Detect which cell encompasses the target text, then output its [x, y] center coordinate. 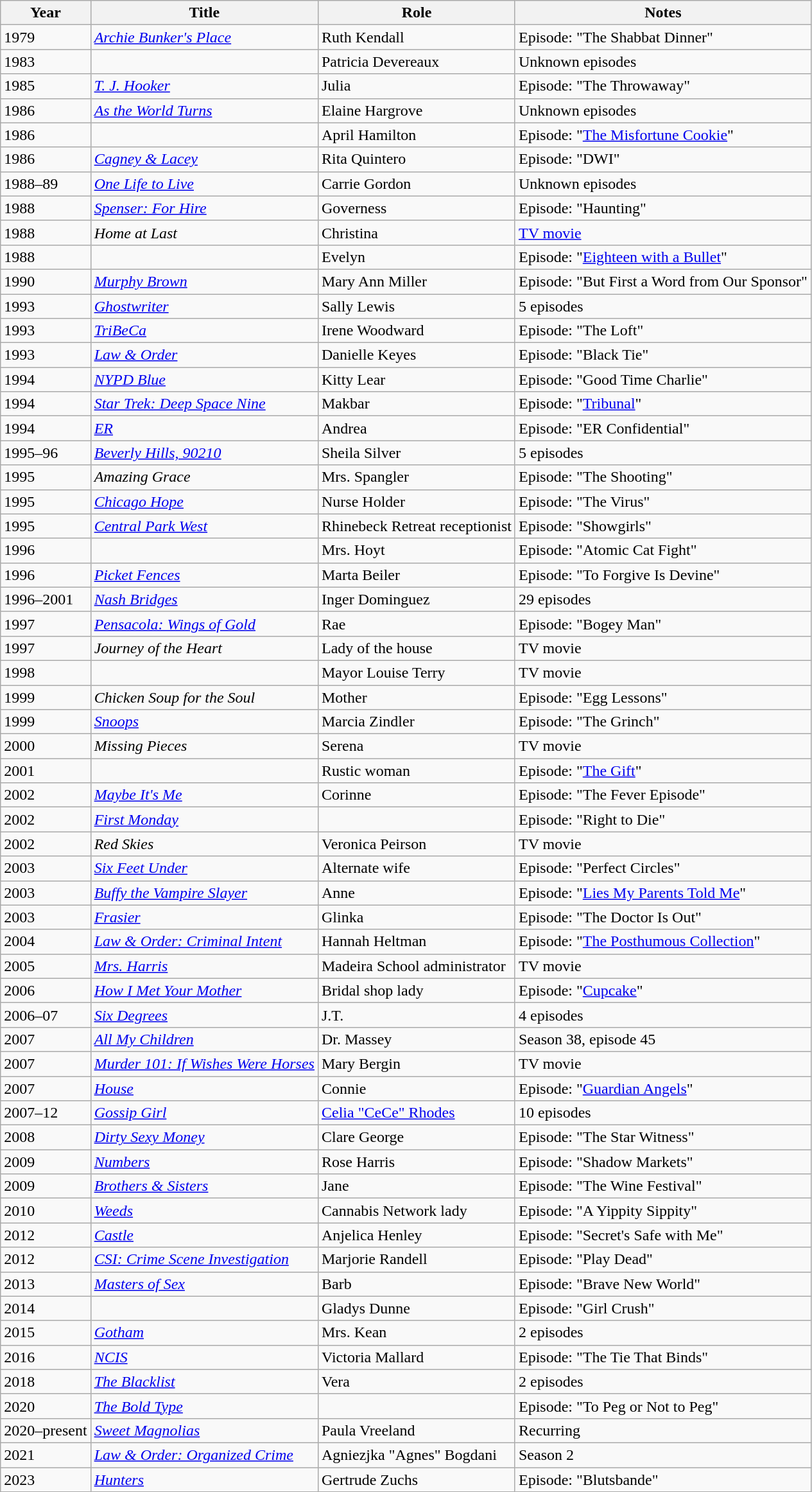
TriBeCa [204, 331]
Corinne [416, 795]
Murder 101: If Wishes Were Horses [204, 1064]
CSI: Crime Scene Investigation [204, 1259]
Patricia Devereaux [416, 62]
Marjorie Randell [416, 1259]
Murphy Brown [204, 281]
Andrea [416, 428]
Episode: "The Doctor Is Out" [662, 917]
1979 [46, 37]
Agniezjka "Agnes" Bogdani [416, 1455]
Veronica Peirson [416, 844]
Rhinebeck Retreat receptionist [416, 526]
Irene Woodward [416, 331]
Episode: "To Peg or Not to Peg" [662, 1406]
Amazing Grace [204, 477]
ER [204, 428]
Recurring [662, 1430]
Cannabis Network lady [416, 1211]
Danielle Keyes [416, 355]
Episode: "The Virus" [662, 502]
Vera [416, 1382]
Picket Fences [204, 575]
2006–07 [46, 1015]
Episode: "Egg Lessons" [662, 697]
Season 2 [662, 1455]
2000 [46, 746]
NCIS [204, 1357]
Gotham [204, 1333]
2014 [46, 1308]
Episode: "Bogey Man" [662, 624]
Episode: "The Throwaway" [662, 86]
Rustic woman [416, 771]
As the World Turns [204, 110]
2005 [46, 966]
Episode: "Secret's Safe with Me" [662, 1235]
Frasier [204, 917]
Journey of the Heart [204, 648]
Maybe It's Me [204, 795]
Notes [662, 13]
Numbers [204, 1162]
Governess [416, 208]
Clare George [416, 1137]
Episode: "The Tie That Binds" [662, 1357]
10 episodes [662, 1113]
The Blacklist [204, 1382]
Season 38, episode 45 [662, 1039]
Chicago Hope [204, 502]
1983 [46, 62]
2021 [46, 1455]
2006 [46, 990]
Rita Quintero [416, 159]
House [204, 1089]
Episode: "A Yippity Sippity" [662, 1211]
Kitty Lear [416, 380]
Connie [416, 1089]
Episode: "Play Dead" [662, 1259]
2020–present [46, 1430]
Episode: "Shadow Markets" [662, 1162]
Chicken Soup for the Soul [204, 697]
2001 [46, 771]
Episode: "The Fever Episode" [662, 795]
Jane [416, 1186]
Mrs. Hoyt [416, 550]
1985 [46, 86]
Red Skies [204, 844]
First Monday [204, 820]
Dirty Sexy Money [204, 1137]
1998 [46, 672]
Episode: "But First a Word from Our Sponsor" [662, 281]
Episode: "The Gift" [662, 771]
J.T. [416, 1015]
Archie Bunker's Place [204, 37]
Mother [416, 697]
2010 [46, 1211]
Marta Beiler [416, 575]
Episode: "The Misfortune Cookie" [662, 135]
Mayor Louise Terry [416, 672]
How I Met Your Mother [204, 990]
Gertrude Zuchs [416, 1479]
Victoria Mallard [416, 1357]
Gladys Dunne [416, 1308]
Pensacola: Wings of Gold [204, 624]
2016 [46, 1357]
2007–12 [46, 1113]
Six Feet Under [204, 868]
Beverly Hills, 90210 [204, 453]
Sweet Magnolias [204, 1430]
Evelyn [416, 257]
Masters of Sex [204, 1284]
Episode: "Showgirls" [662, 526]
2023 [46, 1479]
Star Trek: Deep Space Nine [204, 404]
The Bold Type [204, 1406]
Ruth Kendall [416, 37]
Sally Lewis [416, 306]
Julia [416, 86]
Episode: "Atomic Cat Fight" [662, 550]
Law & Order: Organized Crime [204, 1455]
Carrie Gordon [416, 184]
2004 [46, 942]
2008 [46, 1137]
Episode: "The Posthumous Collection" [662, 942]
Law & Order [204, 355]
Role [416, 13]
1988–89 [46, 184]
Dr. Massey [416, 1039]
Madeira School administrator [416, 966]
Nurse Holder [416, 502]
1996–2001 [46, 599]
Mrs. Kean [416, 1333]
Elaine Hargrove [416, 110]
Buffy the Vampire Slayer [204, 893]
Episode: "The Wine Festival" [662, 1186]
Episode: "Good Time Charlie" [662, 380]
Episode: "Haunting" [662, 208]
Lady of the house [416, 648]
Barb [416, 1284]
Hannah Heltman [416, 942]
Castle [204, 1235]
Episode: "ER Confidential" [662, 428]
Episode: "To Forgive Is Devine" [662, 575]
Alternate wife [416, 868]
All My Children [204, 1039]
Mary Ann Miller [416, 281]
Cagney & Lacey [204, 159]
Episode: "DWI" [662, 159]
Marcia Zindler [416, 722]
Mrs. Spangler [416, 477]
Episode: "Tribunal" [662, 404]
Serena [416, 746]
Celia "CeCe" Rhodes [416, 1113]
2020 [46, 1406]
Episode: "The Star Witness" [662, 1137]
Episode: "Cupcake" [662, 990]
Weeds [204, 1211]
2018 [46, 1382]
Makbar [416, 404]
Snoops [204, 722]
Episode: "Perfect Circles" [662, 868]
Year [46, 13]
Mrs. Harris [204, 966]
April Hamilton [416, 135]
Missing Pieces [204, 746]
4 episodes [662, 1015]
Episode: "Eighteen with a Bullet" [662, 257]
Ghostwriter [204, 306]
Bridal shop lady [416, 990]
Episode: "Lies My Parents Told Me" [662, 893]
Rose Harris [416, 1162]
Mary Bergin [416, 1064]
Episode: "The Shooting" [662, 477]
Anne [416, 893]
29 episodes [662, 599]
Six Degrees [204, 1015]
Episode: "The Grinch" [662, 722]
2015 [46, 1333]
T. J. Hooker [204, 86]
Law & Order: Criminal Intent [204, 942]
One Life to Live [204, 184]
Sheila Silver [416, 453]
Hunters [204, 1479]
Brothers & Sisters [204, 1186]
Nash Bridges [204, 599]
Glinka [416, 917]
Paula Vreeland [416, 1430]
Episode: "Girl Crush" [662, 1308]
Episode: "Guardian Angels" [662, 1089]
Episode: "The Shabbat Dinner" [662, 37]
Episode: "The Loft" [662, 331]
2013 [46, 1284]
Episode: "Right to Die" [662, 820]
Episode: "Brave New World" [662, 1284]
Inger Dominguez [416, 599]
Gossip Girl [204, 1113]
Title [204, 13]
Home at Last [204, 233]
Rae [416, 624]
Central Park West [204, 526]
Episode: "Black Tie" [662, 355]
Spenser: For Hire [204, 208]
Episode: "Blutsbande" [662, 1479]
NYPD Blue [204, 380]
1990 [46, 281]
1995–96 [46, 453]
Christina [416, 233]
Anjelica Henley [416, 1235]
